Capture the cell that displays the provided text and extract its [X, Y] central coordinate. 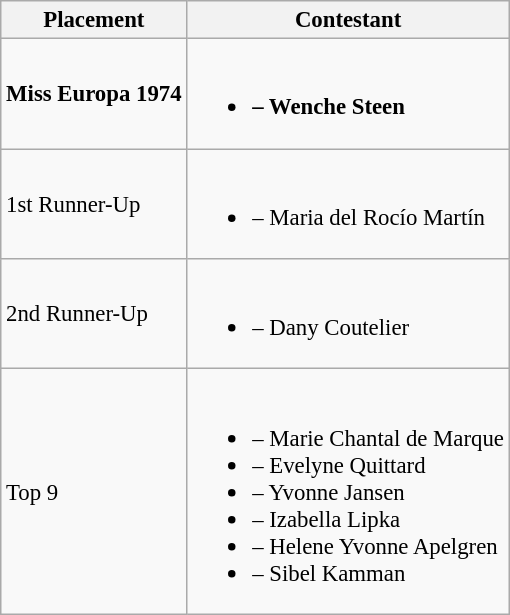
1st Runner-Up [94, 204]
Miss Europa 1974 [94, 94]
2nd Runner-Up [94, 314]
Contestant [348, 20]
Top 9 [94, 492]
– Wenche Steen [348, 94]
– Marie Chantal de Marque – Evelyne Quittard – Yvonne Jansen – Izabella Lipka – Helene Yvonne Apelgren – Sibel Kamman [348, 492]
– Maria del Rocío Martín [348, 204]
Placement [94, 20]
– Dany Coutelier [348, 314]
